Determine the (x, y) coordinate at the center of the cell enclosing the given text.  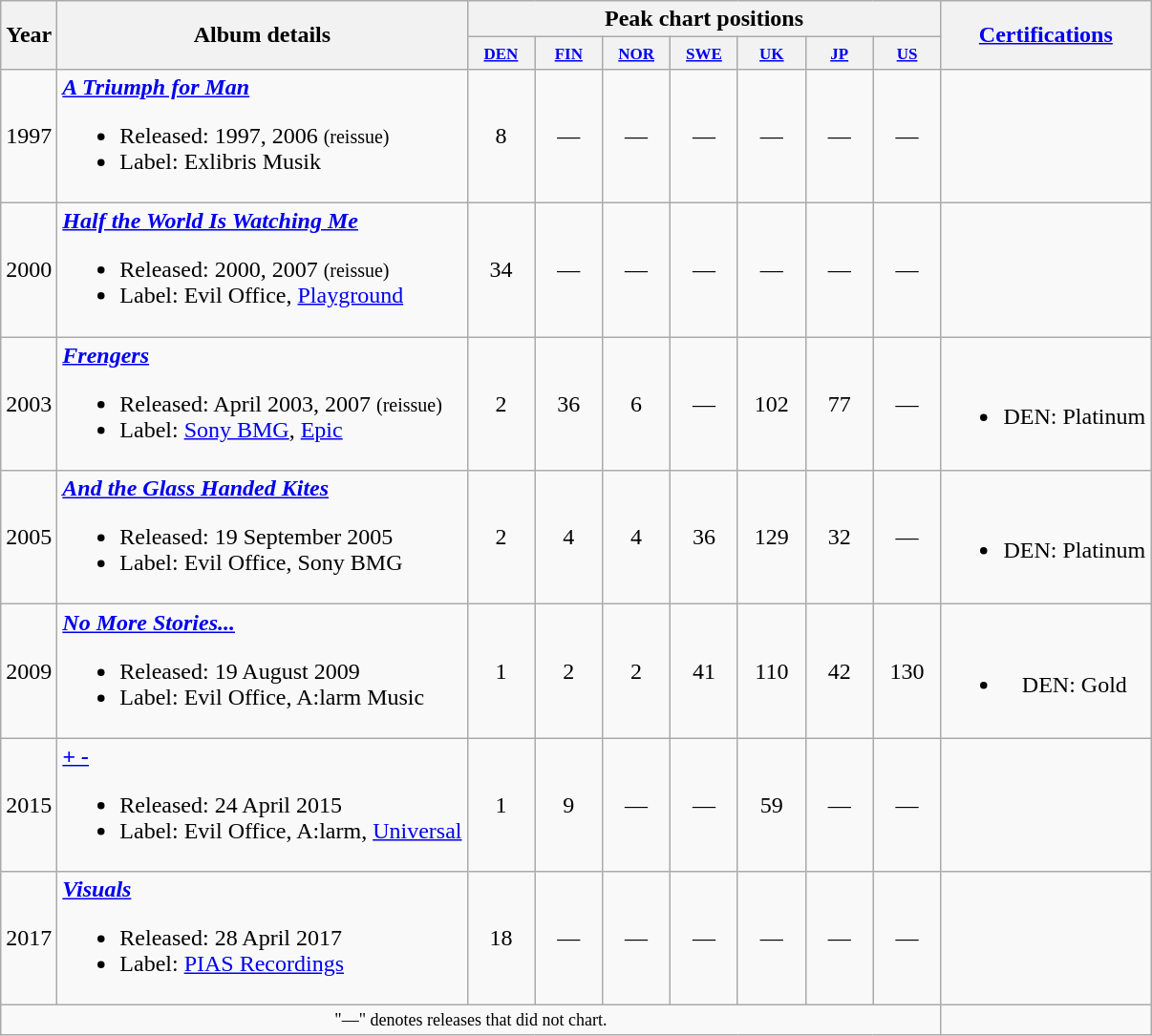
Certifications (1046, 35)
2005 (29, 538)
129 (772, 538)
42 (839, 671)
18 (501, 939)
SWE (705, 53)
And the Glass Handed KitesReleased: 19 September 2005Label: Evil Office, Sony BMG (262, 538)
77 (839, 404)
FrengersReleased: April 2003, 2007 (reissue)Label: Sony BMG, Epic (262, 404)
1997 (29, 136)
"—" denotes releases that did not chart. (471, 1020)
A Triumph for ManReleased: 1997, 2006 (reissue)Label: Exlibris Musik (262, 136)
US (907, 53)
Album details (262, 35)
2003 (29, 404)
2000 (29, 270)
41 (705, 671)
Peak chart positions (704, 19)
6 (636, 404)
2009 (29, 671)
No More Stories...Released: 19 August 2009Label: Evil Office, A:larm Music (262, 671)
JP (839, 53)
59 (772, 805)
2015 (29, 805)
32 (839, 538)
+ -Released: 24 April 2015Label: Evil Office, A:larm, Universal (262, 805)
8 (501, 136)
FIN (569, 53)
102 (772, 404)
VisualsReleased: 28 April 2017Label: PIAS Recordings (262, 939)
110 (772, 671)
130 (907, 671)
2017 (29, 939)
DEN (501, 53)
34 (501, 270)
NOR (636, 53)
9 (569, 805)
Half the World Is Watching MeReleased: 2000, 2007 (reissue)Label: Evil Office, Playground (262, 270)
UK (772, 53)
DEN: Gold (1046, 671)
Year (29, 35)
